Extract the (x, y) coordinate from the center of the cell holding the provided text.  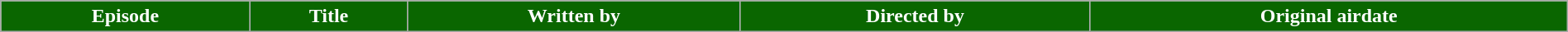
Original airdate (1328, 16)
Title (329, 16)
Episode (126, 16)
Directed by (915, 16)
Written by (574, 16)
